Search for the cell housing the specified text and yield its [X, Y] center coordinate. 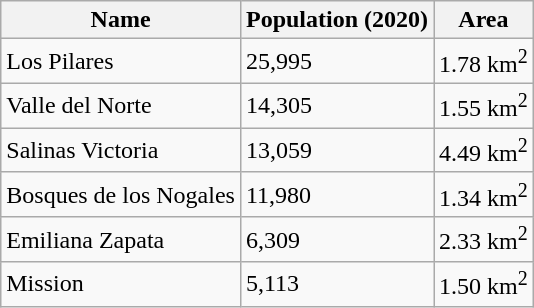
13,059 [336, 150]
Area [484, 20]
1.50 km2 [484, 284]
Salinas Victoria [121, 150]
Bosques de los Nogales [121, 194]
2.33 km2 [484, 240]
1.55 km2 [484, 106]
1.34 km2 [484, 194]
Los Pilares [121, 62]
14,305 [336, 106]
Population (2020) [336, 20]
6,309 [336, 240]
4.49 km2 [484, 150]
Valle del Norte [121, 106]
1.78 km2 [484, 62]
Name [121, 20]
Mission [121, 284]
Emiliana Zapata [121, 240]
11,980 [336, 194]
5,113 [336, 284]
25,995 [336, 62]
